Find where the given text appears and provide that cell's center as [x, y] coordinate. 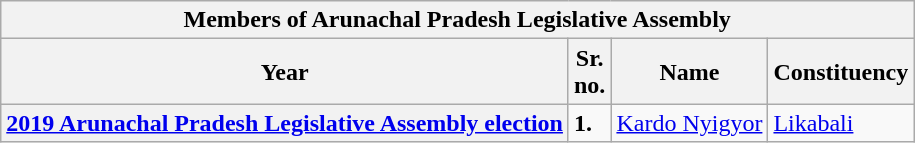
Sr.no. [589, 72]
Kardo Nyigyor [690, 123]
Year [285, 72]
Members of Arunachal Pradesh Legislative Assembly [458, 20]
Constituency [841, 72]
2019 Arunachal Pradesh Legislative Assembly election [285, 123]
Likabali [841, 123]
1. [589, 123]
Name [690, 72]
